Find where the given text appears and provide that cell's center as (X, Y) coordinate. 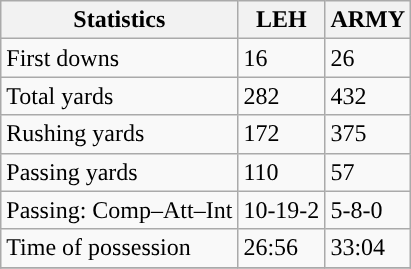
16 (282, 58)
172 (282, 134)
26:56 (282, 248)
First downs (120, 58)
Time of possession (120, 248)
Passing yards (120, 172)
5-8-0 (368, 210)
Total yards (120, 96)
110 (282, 172)
375 (368, 134)
Statistics (120, 20)
33:04 (368, 248)
Passing: Comp–Att–Int (120, 210)
432 (368, 96)
10-19-2 (282, 210)
LEH (282, 20)
26 (368, 58)
282 (282, 96)
ARMY (368, 20)
Rushing yards (120, 134)
57 (368, 172)
